Output the [x, y] coordinate of the center of the cell containing the given text.  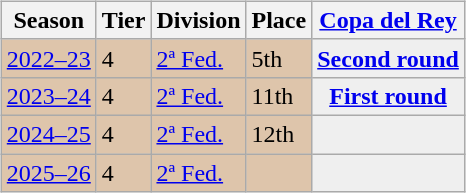
12th [279, 134]
Division [198, 20]
5th [279, 58]
Copa del Rey [388, 20]
2023–24 [48, 96]
Season [48, 20]
2025–26 [48, 173]
Second round [388, 58]
Tier [124, 20]
2022–23 [48, 58]
First round [388, 96]
2024–25 [48, 134]
Place [279, 20]
11th [279, 96]
